Return (X, Y) of the center of cell containing provided text 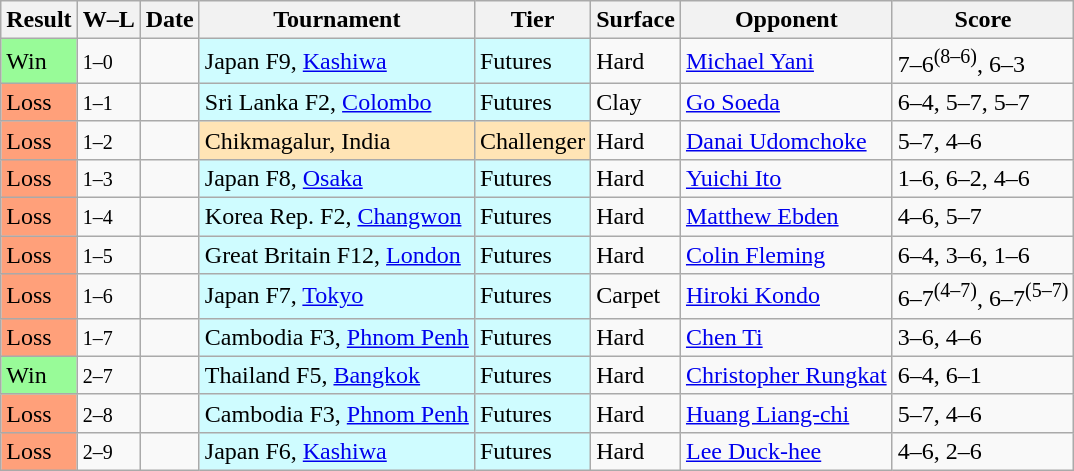
Date (170, 20)
Korea Rep. F2, Changwon (336, 217)
Japan F8, Osaka (336, 178)
2–8 (108, 413)
Michael Yani (786, 62)
Huang Liang-chi (786, 413)
Colin Fleming (786, 255)
3–6, 4–6 (983, 337)
1–5 (108, 255)
1–4 (108, 217)
Result (39, 20)
Japan F7, Tokyo (336, 296)
1–1 (108, 102)
4–6, 2–6 (983, 451)
Chikmagalur, India (336, 140)
Hiroki Kondo (786, 296)
Japan F9, Kashiwa (336, 62)
1–2 (108, 140)
Tournament (336, 20)
1–7 (108, 337)
Opponent (786, 20)
Surface (636, 20)
Great Britain F12, London (336, 255)
Matthew Ebden (786, 217)
Thailand F5, Bangkok (336, 375)
Lee Duck-hee (786, 451)
1–6 (108, 296)
Christopher Rungkat (786, 375)
1–6, 6–2, 4–6 (983, 178)
Danai Udomchoke (786, 140)
Chen Ti (786, 337)
1–0 (108, 62)
Sri Lanka F2, Colombo (336, 102)
Clay (636, 102)
Japan F6, Kashiwa (336, 451)
Score (983, 20)
Tier (532, 20)
2–7 (108, 375)
6–7(4–7), 6–7(5–7) (983, 296)
2–9 (108, 451)
6–4, 3–6, 1–6 (983, 255)
6–4, 6–1 (983, 375)
1–3 (108, 178)
Carpet (636, 296)
4–6, 5–7 (983, 217)
Challenger (532, 140)
W–L (108, 20)
Yuichi Ito (786, 178)
7–6(8–6), 6–3 (983, 62)
Go Soeda (786, 102)
6–4, 5–7, 5–7 (983, 102)
